Determine the [X, Y] coordinate at the center of the cell enclosing the given text.  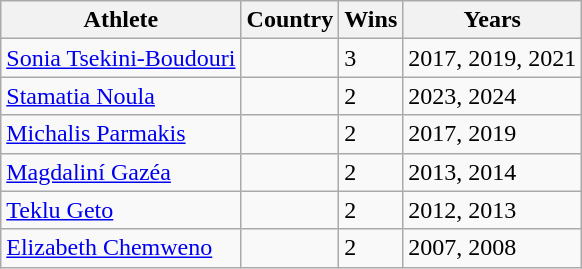
2017, 2019, 2021 [492, 58]
2023, 2024 [492, 96]
2017, 2019 [492, 134]
Years [492, 20]
2012, 2013 [492, 210]
Teklu Geto [121, 210]
2013, 2014 [492, 172]
Elizabeth Chemweno [121, 248]
Wins [371, 20]
2007, 2008 [492, 248]
Sonia Tsekini-Boudouri [121, 58]
3 [371, 58]
Athlete [121, 20]
Michalis Parmakis [121, 134]
Country [290, 20]
Magdaliní Gazéa [121, 172]
Stamatia Noula [121, 96]
